Capture the cell that displays the provided text and extract its (x, y) central coordinate. 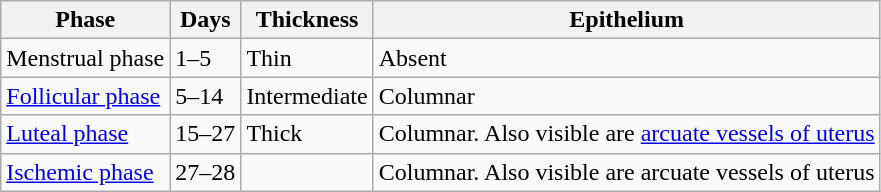
Thick (307, 134)
Days (206, 20)
Phase (86, 20)
Luteal phase (86, 134)
Epithelium (626, 20)
Ischemic phase (86, 172)
Thickness (307, 20)
Thin (307, 58)
Columnar (626, 96)
15–27 (206, 134)
5–14 (206, 96)
Follicular phase (86, 96)
Menstrual phase (86, 58)
Absent (626, 58)
27–28 (206, 172)
1–5 (206, 58)
Intermediate (307, 96)
